Return (x, y) of the center of cell containing provided text 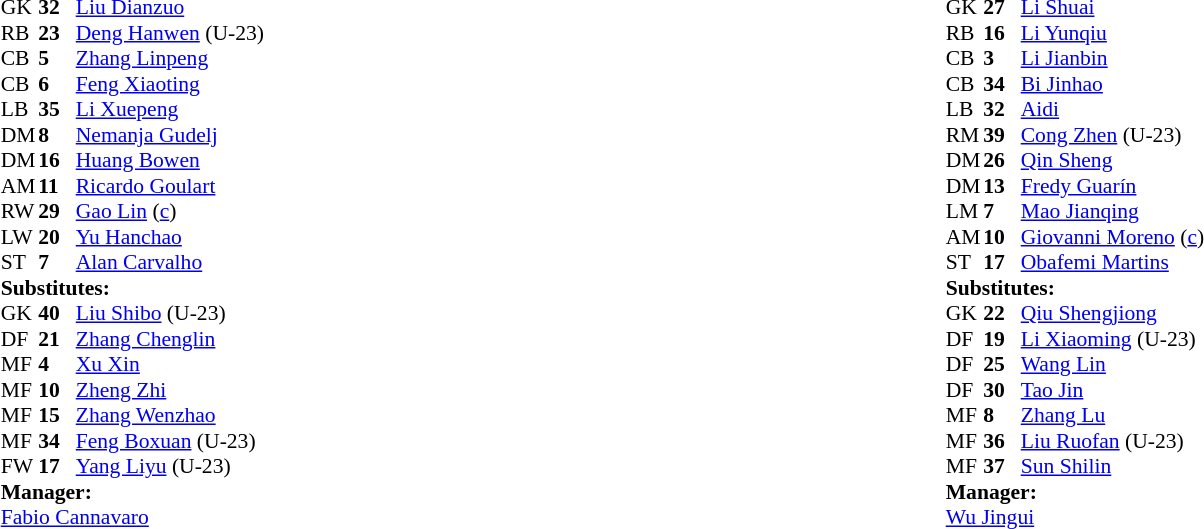
37 (1002, 467)
Feng Xiaoting (170, 84)
Zhang Chenglin (170, 339)
RW (20, 211)
Xu Xin (170, 365)
4 (57, 365)
Liu Ruofan (U-23) (1112, 441)
Liu Shibo (U-23) (170, 313)
Deng Hanwen (U-23) (170, 33)
FW (20, 467)
Sun Shilin (1112, 467)
15 (57, 415)
Wang Lin (1112, 365)
13 (1002, 186)
25 (1002, 365)
Aidi (1112, 109)
LM (965, 211)
22 (1002, 313)
Nemanja Gudelj (170, 135)
Qiu Shengjiong (1112, 313)
Feng Boxuan (U-23) (170, 441)
5 (57, 59)
Giovanni Moreno (c) (1112, 237)
20 (57, 237)
LW (20, 237)
Li Jianbin (1112, 59)
39 (1002, 135)
Qin Sheng (1112, 161)
30 (1002, 390)
Yang Liyu (U-23) (170, 467)
21 (57, 339)
32 (1002, 109)
Cong Zhen (U-23) (1112, 135)
11 (57, 186)
19 (1002, 339)
Obafemi Martins (1112, 263)
Zhang Wenzhao (170, 415)
40 (57, 313)
Tao Jin (1112, 390)
Huang Bowen (170, 161)
Li Xiaoming (U-23) (1112, 339)
Fredy Guarín (1112, 186)
RM (965, 135)
Zhang Lu (1112, 415)
6 (57, 84)
Li Yunqiu (1112, 33)
23 (57, 33)
26 (1002, 161)
Li Xuepeng (170, 109)
Gao Lin (c) (170, 211)
Bi Jinhao (1112, 84)
35 (57, 109)
Zhang Linpeng (170, 59)
3 (1002, 59)
Yu Hanchao (170, 237)
Alan Carvalho (170, 263)
Zheng Zhi (170, 390)
Mao Jianqing (1112, 211)
Ricardo Goulart (170, 186)
29 (57, 211)
36 (1002, 441)
